Return [x, y] of the center of cell containing provided text 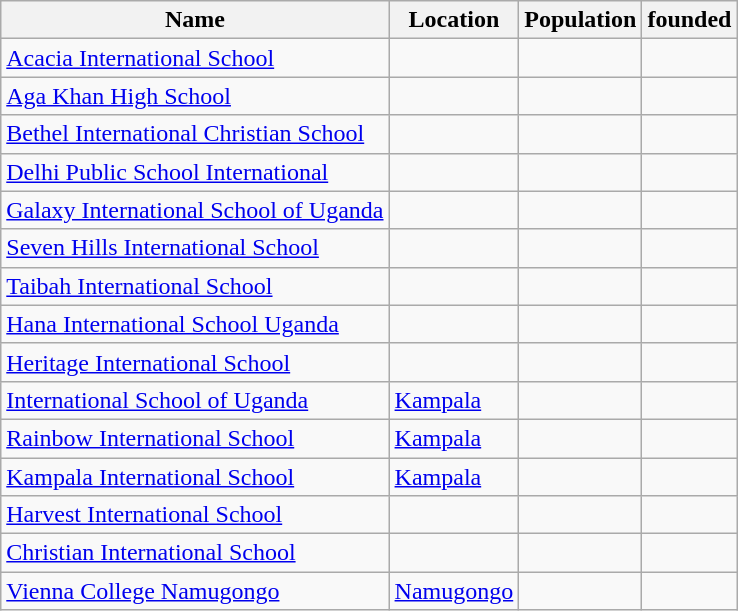
Vienna College Namugongo [195, 591]
founded [690, 20]
Name [195, 20]
Population [580, 20]
Kampala International School [195, 477]
Taibah International School [195, 286]
Galaxy International School of Uganda [195, 210]
Seven Hills International School [195, 248]
Location [454, 20]
Namugongo [454, 591]
Delhi Public School International [195, 172]
Acacia International School [195, 58]
Hana International School Uganda [195, 324]
Rainbow International School [195, 438]
Heritage International School [195, 362]
Bethel International Christian School [195, 134]
International School of Uganda [195, 400]
Harvest International School [195, 515]
Christian International School [195, 553]
Aga Khan High School [195, 96]
